Detect which cell encompasses the target text, then output its (X, Y) center coordinate. 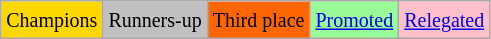
Runners-up (155, 20)
Champions (52, 20)
Third place (258, 20)
Relegated (444, 20)
Promoted (354, 20)
